Detect which cell encompasses the target text, then output its [x, y] center coordinate. 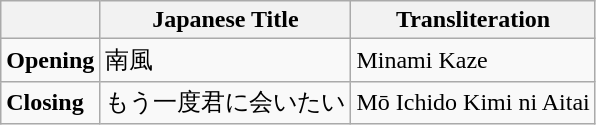
Opening [50, 60]
Mō Ichido Kimi ni Aitai [473, 102]
Minami Kaze [473, 60]
Transliteration [473, 20]
南風 [226, 60]
Closing [50, 102]
Japanese Title [226, 20]
もう一度君に会いたい [226, 102]
